Output the (x, y) coordinate of the center of the cell containing the given text.  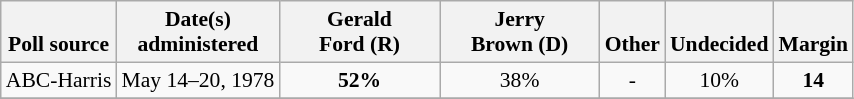
10% (719, 80)
Other (632, 32)
38% (520, 80)
Poll source (59, 32)
Undecided (719, 32)
Margin (813, 32)
JerryBrown (D) (520, 32)
14 (813, 80)
- (632, 80)
May 14–20, 1978 (198, 80)
52% (359, 80)
GeraldFord (R) (359, 32)
ABC-Harris (59, 80)
Date(s)administered (198, 32)
